Return the (x, y) coordinate for the center point of the cell that contains the specified text.  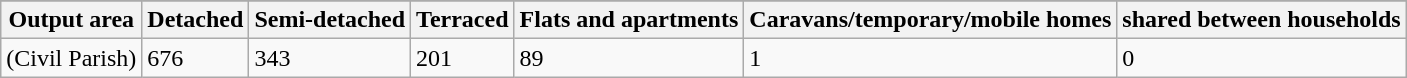
Flats and apartments (629, 20)
Caravans/temporary/mobile homes (930, 20)
Terraced (462, 20)
Semi-detached (330, 20)
Output area (72, 20)
89 (629, 58)
343 (330, 58)
201 (462, 58)
(Civil Parish) (72, 58)
0 (1262, 58)
shared between households (1262, 20)
Detached (196, 20)
676 (196, 58)
1 (930, 58)
